Provide the (X, Y) coordinate of the cell's center where the given text is located.  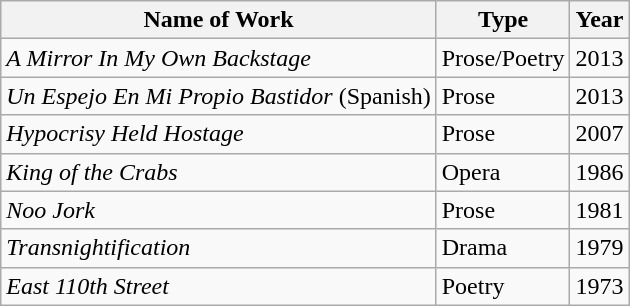
Poetry (503, 286)
Drama (503, 248)
1973 (600, 286)
East 110th Street (218, 286)
1986 (600, 172)
Year (600, 20)
Hypocrisy Held Hostage (218, 134)
Type (503, 20)
A Mirror In My Own Backstage (218, 58)
King of the Crabs (218, 172)
Un Espejo En Mi Propio Bastidor (Spanish) (218, 96)
Noo Jork (218, 210)
Transnightification (218, 248)
1979 (600, 248)
Name of Work (218, 20)
1981 (600, 210)
2007 (600, 134)
Opera (503, 172)
Prose/Poetry (503, 58)
